From the cell containing the given text, extract its center point as [x, y] coordinate. 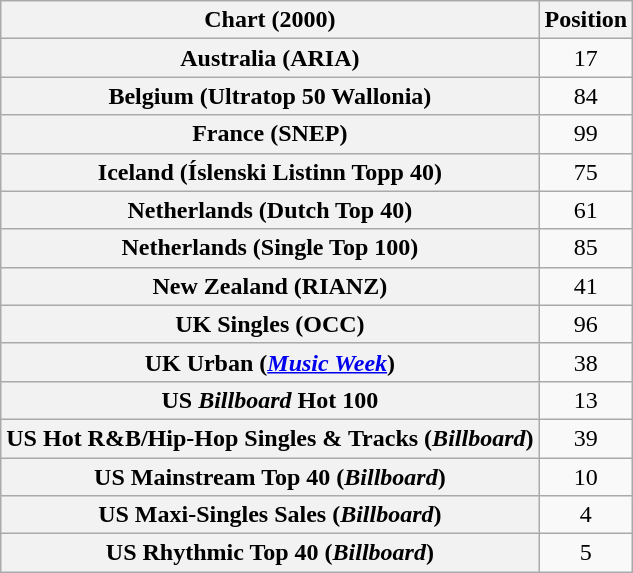
France (SNEP) [270, 134]
Netherlands (Single Top 100) [270, 248]
85 [586, 248]
61 [586, 210]
17 [586, 58]
38 [586, 362]
US Mainstream Top 40 (Billboard) [270, 477]
10 [586, 477]
US Rhythmic Top 40 (Billboard) [270, 553]
Chart (2000) [270, 20]
US Maxi-Singles Sales (Billboard) [270, 515]
New Zealand (RIANZ) [270, 286]
US Hot R&B/Hip-Hop Singles & Tracks (Billboard) [270, 438]
39 [586, 438]
96 [586, 324]
UK Singles (OCC) [270, 324]
84 [586, 96]
US Billboard Hot 100 [270, 400]
UK Urban (Music Week) [270, 362]
5 [586, 553]
Iceland (Íslenski Listinn Topp 40) [270, 172]
Position [586, 20]
Netherlands (Dutch Top 40) [270, 210]
Belgium (Ultratop 50 Wallonia) [270, 96]
99 [586, 134]
41 [586, 286]
Australia (ARIA) [270, 58]
13 [586, 400]
4 [586, 515]
75 [586, 172]
